Return the (x, y) coordinate for the center point of the cell that contains the specified text.  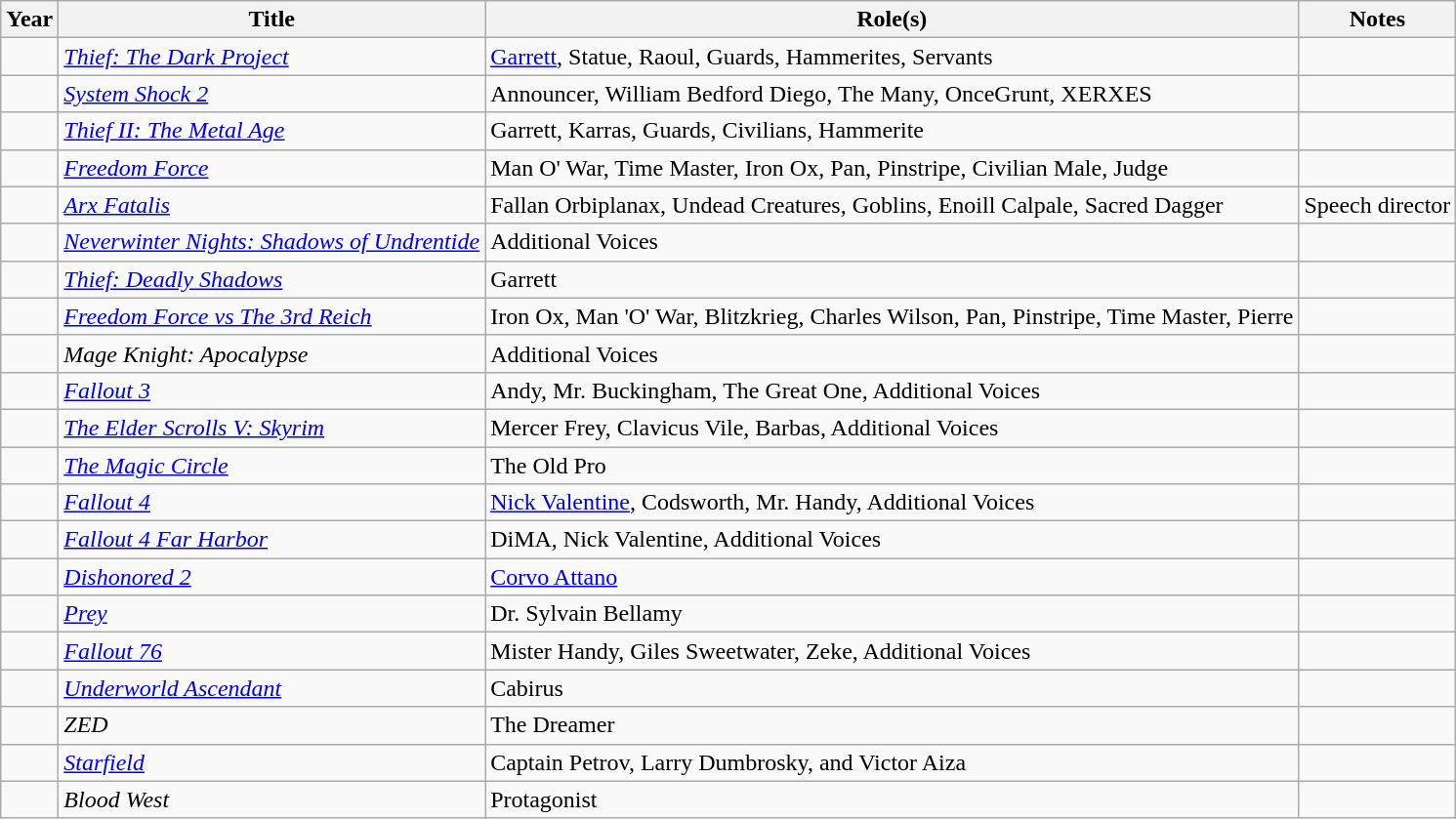
Garrett, Statue, Raoul, Guards, Hammerites, Servants (893, 57)
The Old Pro (893, 466)
Cabirus (893, 688)
ZED (271, 725)
Fallout 76 (271, 651)
Freedom Force (271, 168)
Dr. Sylvain Bellamy (893, 614)
Nick Valentine, Codsworth, Mr. Handy, Additional Voices (893, 503)
Mercer Frey, Clavicus Vile, Barbas, Additional Voices (893, 428)
Freedom Force vs The 3rd Reich (271, 316)
Dishonored 2 (271, 577)
Iron Ox, Man 'O' War, Blitzkrieg, Charles Wilson, Pan, Pinstripe, Time Master, Pierre (893, 316)
Garrett (893, 279)
Thief II: The Metal Age (271, 131)
Title (271, 20)
Fallout 4 (271, 503)
The Elder Scrolls V: Skyrim (271, 428)
Speech director (1377, 205)
Prey (271, 614)
Thief: The Dark Project (271, 57)
The Magic Circle (271, 466)
DiMA, Nick Valentine, Additional Voices (893, 540)
Corvo Attano (893, 577)
Fallout 3 (271, 390)
Year (29, 20)
System Shock 2 (271, 94)
Blood West (271, 799)
Thief: Deadly Shadows (271, 279)
Fallout 4 Far Harbor (271, 540)
Arx Fatalis (271, 205)
Garrett, Karras, Guards, Civilians, Hammerite (893, 131)
Neverwinter Nights: Shadows of Undrentide (271, 242)
Protagonist (893, 799)
Fallan Orbiplanax, Undead Creatures, Goblins, Enoill Calpale, Sacred Dagger (893, 205)
Mage Knight: Apocalypse (271, 353)
The Dreamer (893, 725)
Notes (1377, 20)
Man O' War, Time Master, Iron Ox, Pan, Pinstripe, Civilian Male, Judge (893, 168)
Andy, Mr. Buckingham, The Great One, Additional Voices (893, 390)
Mister Handy, Giles Sweetwater, Zeke, Additional Voices (893, 651)
Starfield (271, 762)
Captain Petrov, Larry Dumbrosky, and Victor Aiza (893, 762)
Role(s) (893, 20)
Announcer, William Bedford Diego, The Many, OnceGrunt, XERXES (893, 94)
Underworld Ascendant (271, 688)
